Search for the cell housing the specified text and yield its (X, Y) center coordinate. 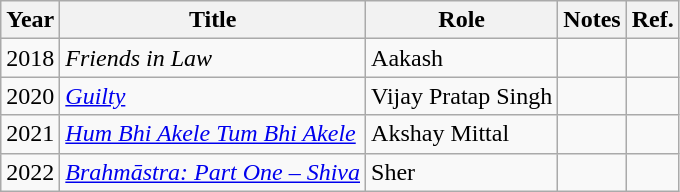
Vijay Pratap Singh (462, 96)
Aakash (462, 58)
2022 (30, 172)
Akshay Mittal (462, 134)
Ref. (652, 20)
Title (213, 20)
Hum Bhi Akele Tum Bhi Akele (213, 134)
Notes (592, 20)
Brahmāstra: Part One – Shiva (213, 172)
Friends in Law (213, 58)
Sher (462, 172)
2021 (30, 134)
2018 (30, 58)
2020 (30, 96)
Year (30, 20)
Guilty (213, 96)
Role (462, 20)
